Extract the [X, Y] coordinate from the center of the cell holding the provided text.  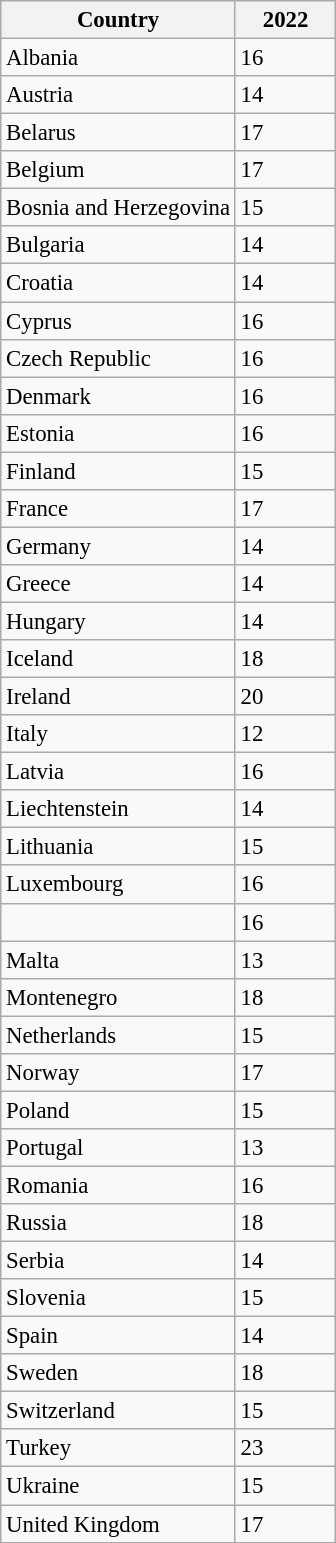
12 [286, 734]
Czech Republic [118, 358]
Ukraine [118, 1486]
23 [286, 1449]
Estonia [118, 433]
Lithuania [118, 847]
Spain [118, 1336]
Switzerland [118, 1411]
France [118, 509]
Country [118, 20]
Romania [118, 1185]
Poland [118, 1110]
Germany [118, 546]
2022 [286, 20]
Bulgaria [118, 245]
Belarus [118, 133]
Bosnia and Herzegovina [118, 208]
Montenegro [118, 997]
Netherlands [118, 1035]
Finland [118, 471]
Russia [118, 1223]
Slovenia [118, 1298]
Ireland [118, 697]
Portugal [118, 1148]
Latvia [118, 772]
United Kingdom [118, 1524]
Croatia [118, 283]
Turkey [118, 1449]
Cyprus [118, 321]
Malta [118, 960]
Italy [118, 734]
Greece [118, 584]
Austria [118, 95]
Sweden [118, 1373]
Belgium [118, 170]
Iceland [118, 659]
Albania [118, 58]
Hungary [118, 621]
Norway [118, 1073]
Serbia [118, 1261]
Liechtenstein [118, 809]
Luxembourg [118, 885]
20 [286, 697]
Denmark [118, 396]
